Output the [x, y] coordinate of the center of the cell containing the given text.  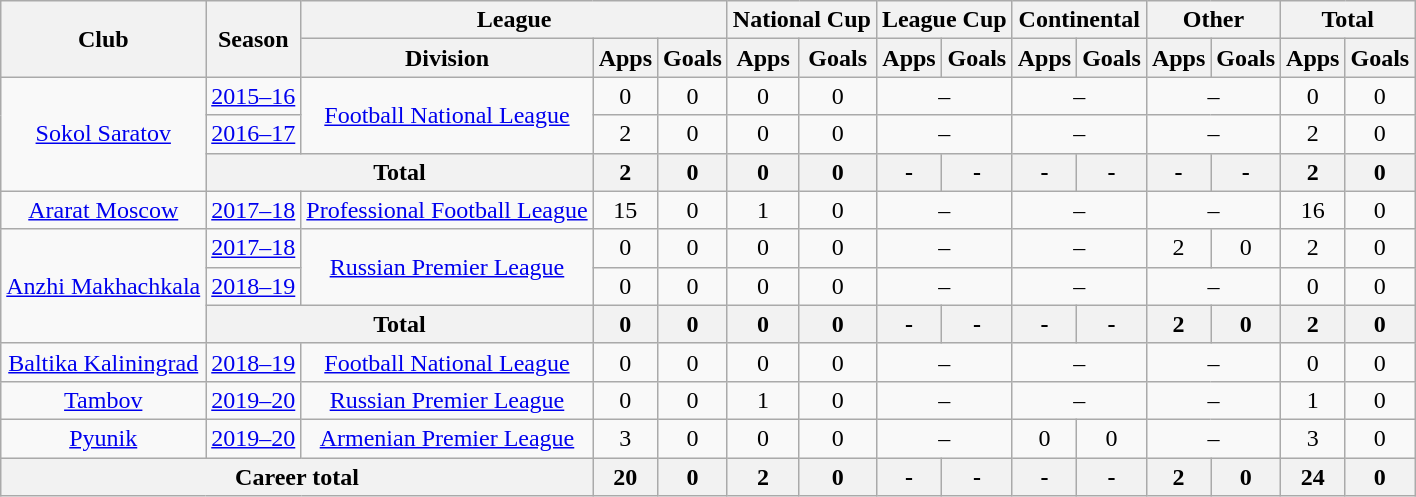
Sokol Saratov [104, 134]
Season [254, 39]
Baltika Kaliningrad [104, 362]
15 [625, 210]
24 [1313, 477]
Other [1213, 20]
Ararat Moscow [104, 210]
Anzhi Makhachkala [104, 286]
Club [104, 39]
20 [625, 477]
Career total [297, 477]
2015–16 [254, 96]
National Cup [802, 20]
2016–17 [254, 134]
Tambov [104, 400]
Pyunik [104, 438]
Continental [1079, 20]
League Cup [944, 20]
Professional Football League [447, 210]
16 [1313, 210]
League [514, 20]
Division [447, 58]
Armenian Premier League [447, 438]
